Return the (X, Y) coordinate for the center point of the cell that contains the specified text.  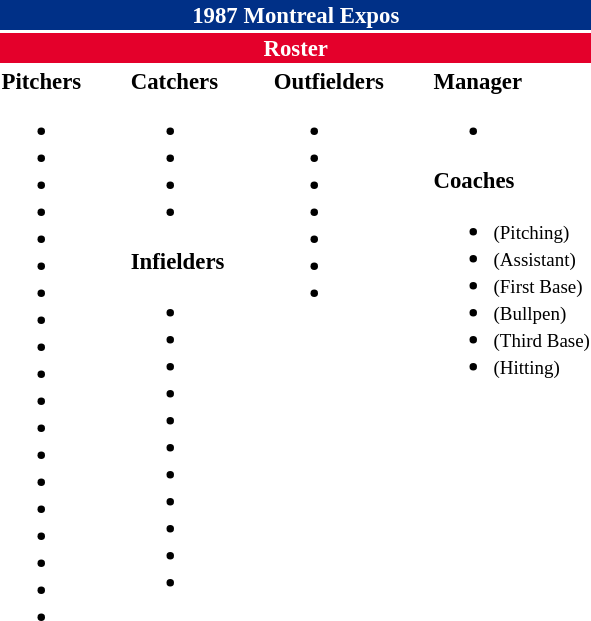
Roster (296, 48)
1987 Montreal Expos (296, 15)
